Return (x, y) of the center of cell containing provided text 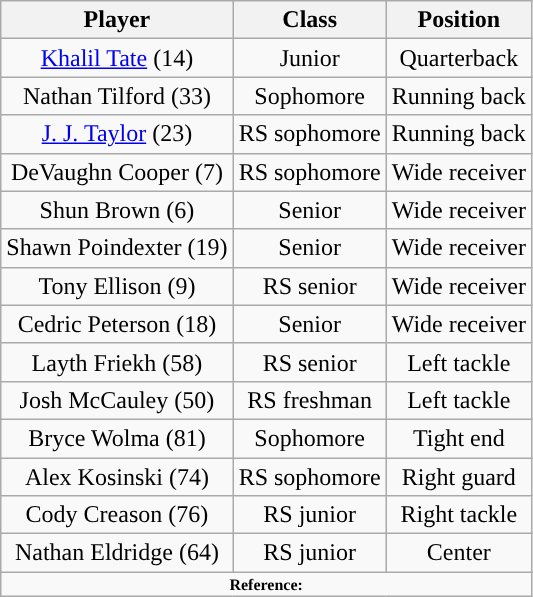
Layth Friekh (58) (117, 362)
Cedric Peterson (18) (117, 324)
Josh McCauley (50) (117, 400)
Reference: (266, 584)
Alex Kosinski (74) (117, 477)
Shun Brown (6) (117, 210)
Khalil Tate (14) (117, 58)
Class (310, 20)
Tony Ellison (9) (117, 286)
DeVaughn Cooper (7) (117, 172)
Nathan Eldridge (64) (117, 553)
Bryce Wolma (81) (117, 438)
Right tackle (458, 515)
Player (117, 20)
Position (458, 20)
RS freshman (310, 400)
Tight end (458, 438)
Quarterback (458, 58)
Cody Creason (76) (117, 515)
Junior (310, 58)
Center (458, 553)
Right guard (458, 477)
J. J. Taylor (23) (117, 134)
Nathan Tilford (33) (117, 96)
Shawn Poindexter (19) (117, 248)
